From the cell containing the given text, extract its center point as [x, y] coordinate. 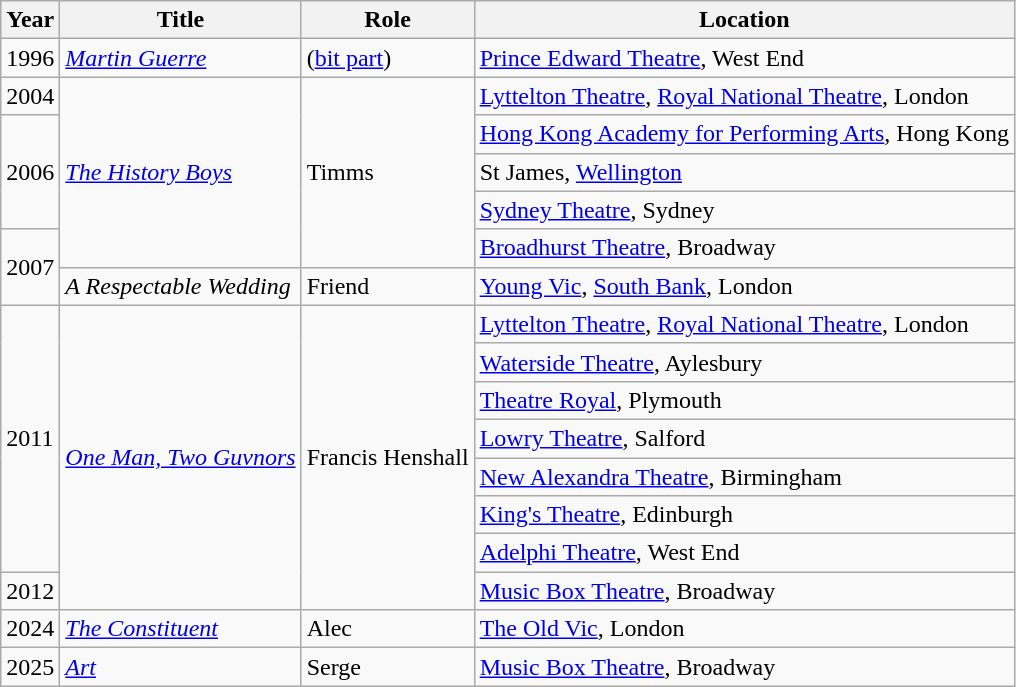
Hong Kong Academy for Performing Arts, Hong Kong [744, 134]
Adelphi Theatre, West End [744, 553]
One Man, Two Guvnors [180, 457]
Location [744, 20]
2004 [30, 96]
2024 [30, 629]
Broadhurst Theatre, Broadway [744, 248]
Prince Edward Theatre, West End [744, 58]
King's Theatre, Edinburgh [744, 515]
Lowry Theatre, Salford [744, 438]
Waterside Theatre, Aylesbury [744, 362]
Young Vic, South Bank, London [744, 286]
The Old Vic, London [744, 629]
Year [30, 20]
2006 [30, 172]
Francis Henshall [388, 457]
Title [180, 20]
2007 [30, 267]
A Respectable Wedding [180, 286]
The Constituent [180, 629]
(bit part) [388, 58]
2011 [30, 438]
1996 [30, 58]
New Alexandra Theatre, Birmingham [744, 477]
The History Boys [180, 172]
St James, Wellington [744, 172]
Theatre Royal, Plymouth [744, 400]
Art [180, 667]
Alec [388, 629]
Serge [388, 667]
2012 [30, 591]
Role [388, 20]
Sydney Theatre, Sydney [744, 210]
2025 [30, 667]
Timms [388, 172]
Friend [388, 286]
Martin Guerre [180, 58]
